Find where the given text appears and provide that cell's center as [X, Y] coordinate. 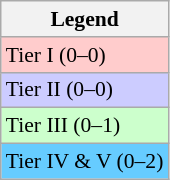
Tier III (0–1) [85, 126]
Legend [85, 19]
Tier II (0–0) [85, 90]
Tier IV & V (0–2) [85, 162]
Tier I (0–0) [85, 55]
